From the cell containing the given text, extract its center point as (x, y) coordinate. 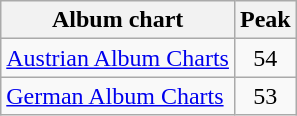
Album chart (118, 20)
54 (265, 58)
German Album Charts (118, 96)
53 (265, 96)
Peak (265, 20)
Austrian Album Charts (118, 58)
